Scan for the cell matching the given text and deliver its [x, y] coordinate at center. 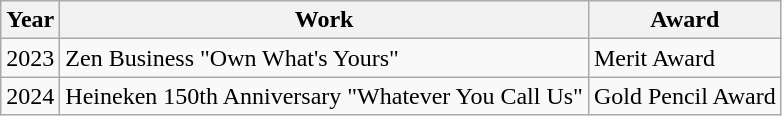
Award [684, 20]
Year [30, 20]
2023 [30, 58]
Work [324, 20]
2024 [30, 96]
Heineken 150th Anniversary "Whatever You Call Us" [324, 96]
Gold Pencil Award [684, 96]
Zen Business "Own What's Yours" [324, 58]
Merit Award [684, 58]
